Detect which cell encompasses the target text, then output its (X, Y) center coordinate. 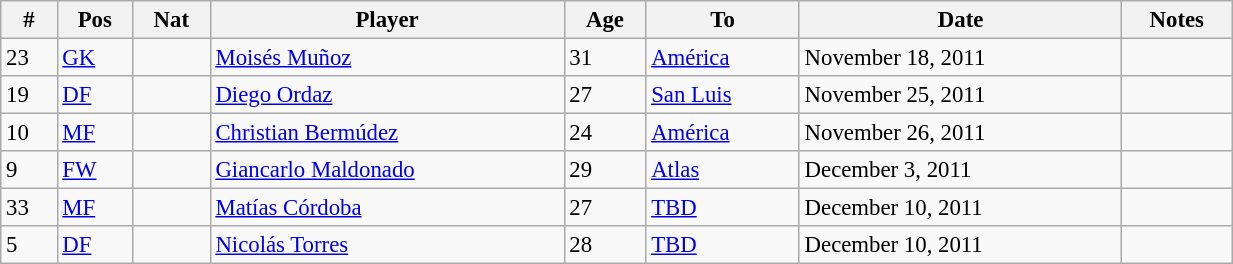
Diego Ordaz (387, 95)
Nicolás Torres (387, 245)
Atlas (722, 170)
10 (29, 133)
Christian Bermúdez (387, 133)
23 (29, 58)
November 25, 2011 (960, 95)
Giancarlo Maldonado (387, 170)
San Luis (722, 95)
Nat (171, 20)
Player (387, 20)
Date (960, 20)
November 26, 2011 (960, 133)
19 (29, 95)
28 (605, 245)
Notes (1177, 20)
29 (605, 170)
Pos (94, 20)
GK (94, 58)
24 (605, 133)
Age (605, 20)
To (722, 20)
33 (29, 208)
# (29, 20)
5 (29, 245)
FW (94, 170)
9 (29, 170)
December 3, 2011 (960, 170)
November 18, 2011 (960, 58)
Moisés Muñoz (387, 58)
Matías Córdoba (387, 208)
31 (605, 58)
